For the text-containing cell, return its midpoint in (X, Y) coordinate format. 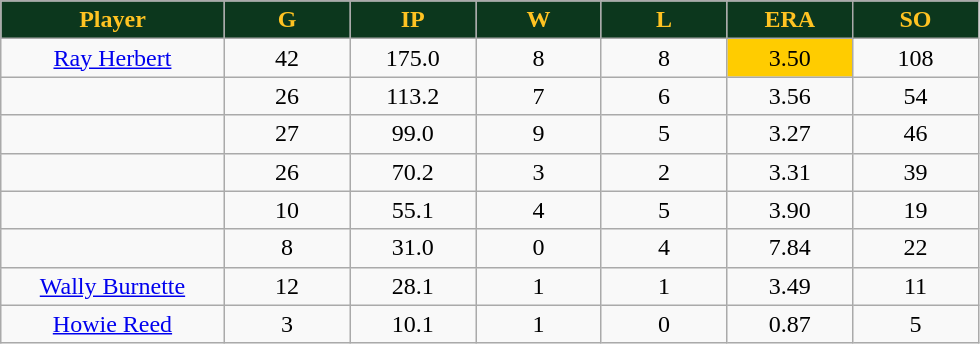
113.2 (413, 96)
Wally Burnette (112, 286)
22 (916, 248)
ERA (790, 20)
11 (916, 286)
3.56 (790, 96)
G (287, 20)
9 (539, 134)
3.27 (790, 134)
6 (664, 96)
7 (539, 96)
27 (287, 134)
12 (287, 286)
70.2 (413, 172)
54 (916, 96)
Howie Reed (112, 324)
SO (916, 20)
42 (287, 58)
31.0 (413, 248)
L (664, 20)
46 (916, 134)
3.50 (790, 58)
3.90 (790, 210)
175.0 (413, 58)
10 (287, 210)
W (539, 20)
108 (916, 58)
10.1 (413, 324)
3.31 (790, 172)
2 (664, 172)
Ray Herbert (112, 58)
28.1 (413, 286)
99.0 (413, 134)
IP (413, 20)
3.49 (790, 286)
7.84 (790, 248)
55.1 (413, 210)
0.87 (790, 324)
19 (916, 210)
Player (112, 20)
39 (916, 172)
